Provide the [x, y] coordinate of the cell's center where the given text is located.  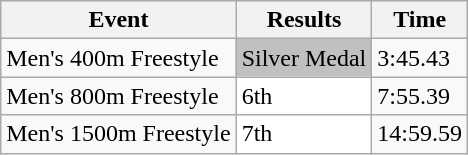
3:45.43 [420, 58]
Results [304, 20]
6th [304, 96]
Men's 1500m Freestyle [118, 134]
7:55.39 [420, 96]
14:59.59 [420, 134]
Men's 400m Freestyle [118, 58]
Silver Medal [304, 58]
7th [304, 134]
Men's 800m Freestyle [118, 96]
Event [118, 20]
Time [420, 20]
